Return the [X, Y] coordinate for the center point of the cell that contains the specified text.  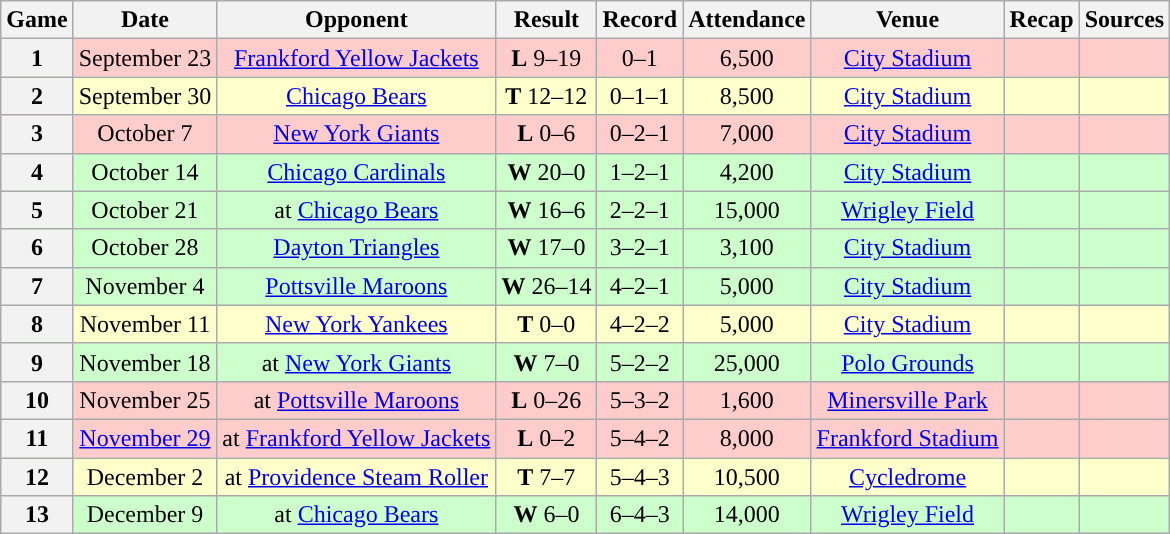
25,000 [747, 362]
6,500 [747, 58]
November 29 [145, 438]
L 0–26 [546, 400]
1–2–1 [640, 172]
October 28 [145, 248]
T 7–7 [546, 477]
Opponent [356, 20]
6–4–3 [640, 515]
New York Yankees [356, 324]
Record [640, 20]
at Providence Steam Roller [356, 477]
5–4–2 [640, 438]
14,000 [747, 515]
Attendance [747, 20]
Polo Grounds [908, 362]
5–2–2 [640, 362]
4 [37, 172]
2–2–1 [640, 210]
Frankford Yellow Jackets [356, 58]
October 7 [145, 134]
7,000 [747, 134]
Dayton Triangles [356, 248]
5 [37, 210]
at New York Giants [356, 362]
W 16–6 [546, 210]
3–2–1 [640, 248]
Venue [908, 20]
Chicago Cardinals [356, 172]
8,000 [747, 438]
September 23 [145, 58]
at Pottsville Maroons [356, 400]
W 7–0 [546, 362]
L 0–2 [546, 438]
12 [37, 477]
Date [145, 20]
Minersville Park [908, 400]
L 9–19 [546, 58]
L 0–6 [546, 134]
1 [37, 58]
0–1–1 [640, 96]
W 17–0 [546, 248]
7 [37, 286]
December 9 [145, 515]
Pottsville Maroons [356, 286]
2 [37, 96]
3,100 [747, 248]
Sources [1124, 20]
Chicago Bears [356, 96]
T 0–0 [546, 324]
at Frankford Yellow Jackets [356, 438]
November 11 [145, 324]
W 20–0 [546, 172]
W 6–0 [546, 515]
8 [37, 324]
October 14 [145, 172]
Result [546, 20]
15,000 [747, 210]
W 26–14 [546, 286]
New York Giants [356, 134]
13 [37, 515]
Cycledrome [908, 477]
5–4–3 [640, 477]
November 25 [145, 400]
Frankford Stadium [908, 438]
0–1 [640, 58]
Recap [1042, 20]
October 21 [145, 210]
December 2 [145, 477]
9 [37, 362]
8,500 [747, 96]
4–2–2 [640, 324]
11 [37, 438]
6 [37, 248]
September 30 [145, 96]
10,500 [747, 477]
November 4 [145, 286]
3 [37, 134]
5–3–2 [640, 400]
0–2–1 [640, 134]
10 [37, 400]
4,200 [747, 172]
Game [37, 20]
November 18 [145, 362]
T 12–12 [546, 96]
1,600 [747, 400]
4–2–1 [640, 286]
